Return the [x, y] coordinate for the center point of the cell that contains the specified text.  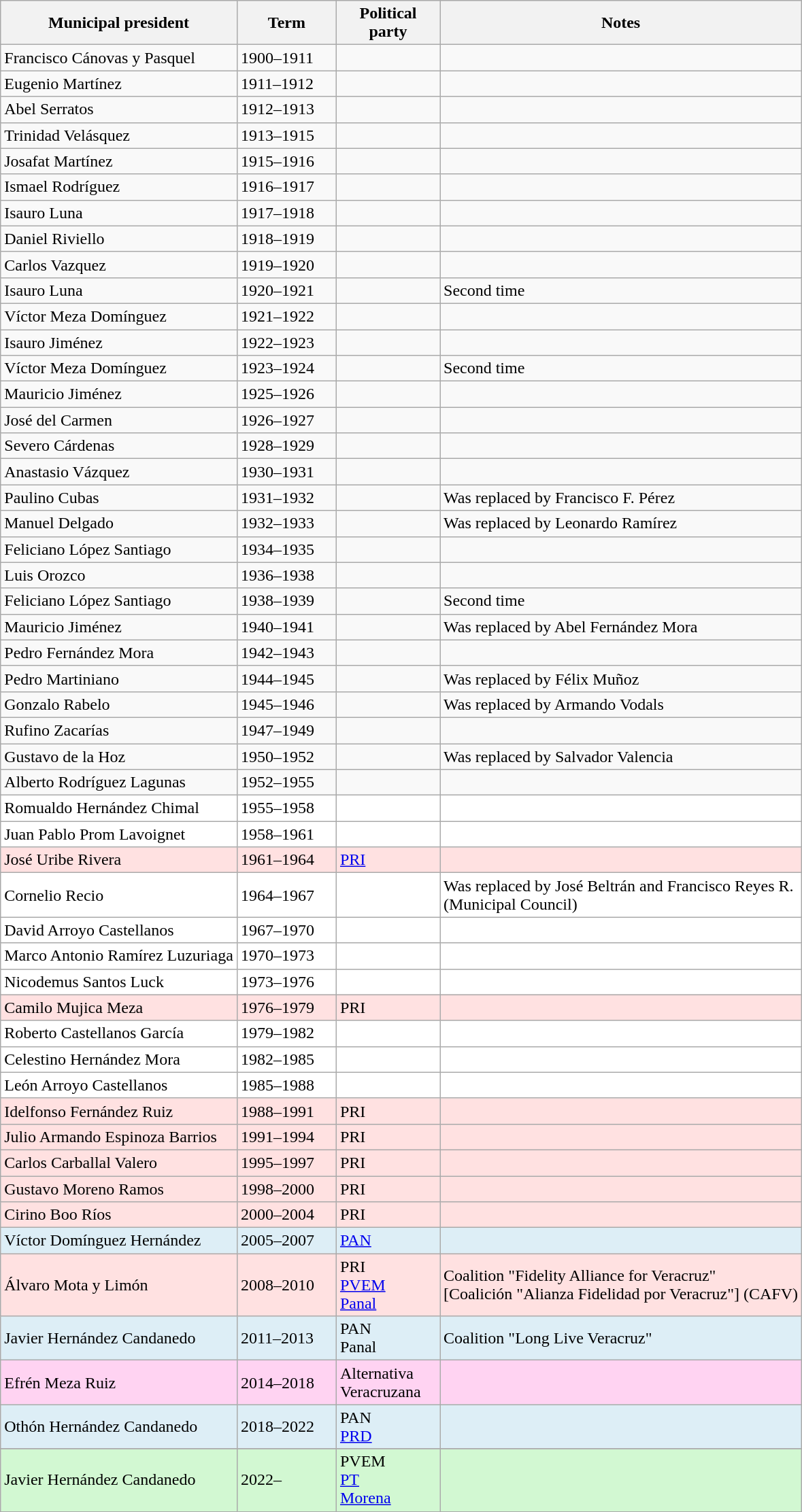
1916–1917 [286, 187]
1985–1988 [286, 1085]
Ismael Rodríguez [119, 187]
1911–1912 [286, 84]
1988–1991 [286, 1111]
1998–2000 [286, 1189]
2022– [286, 1480]
2005–2007 [286, 1241]
Daniel Riviello [119, 239]
1925–1926 [286, 394]
1932–1933 [286, 523]
Eugenio Martínez [119, 84]
Alternativa Veracruzana [388, 1383]
Carlos Vazquez [119, 264]
1944–1945 [286, 678]
Manuel Delgado [119, 523]
1958–1961 [286, 834]
Was replaced by José Beltrán and Francisco Reyes R. (Municipal Council) [620, 895]
Cornelio Recio [119, 895]
Marco Antonio Ramírez Luzuriaga [119, 956]
2018–2022 [286, 1426]
2011–2013 [286, 1338]
Abel Serratos [119, 109]
Gonzalo Rabelo [119, 704]
Was replaced by Abel Fernández Mora [620, 627]
1931–1932 [286, 498]
Alberto Rodríguez Lagunas [119, 783]
Pedro Martiniano [119, 678]
1900–1911 [286, 58]
1915–1916 [286, 161]
PAN PRD [388, 1426]
1973–1976 [286, 982]
Coalition "Long Live Veracruz" [620, 1338]
1979–1982 [286, 1033]
Camilo Mujica Meza [119, 1008]
1928–1929 [286, 446]
1934–1935 [286, 549]
1917–1918 [286, 213]
Víctor Domínguez Hernández [119, 1241]
1922–1923 [286, 342]
1926–1927 [286, 420]
Josafat Martínez [119, 161]
Rufino Zacarías [119, 730]
1920–1921 [286, 290]
Cirino Boo Ríos [119, 1215]
Term [286, 23]
1923–1924 [286, 368]
Julio Armando Espinoza Barrios [119, 1137]
Was replaced by Salvador Valencia [620, 757]
Trinidad Velásquez [119, 135]
Romualdo Hernández Chimal [119, 808]
Municipal president [119, 23]
Othón Hernández Candanedo [119, 1426]
1947–1949 [286, 730]
1942–1943 [286, 653]
Isauro Jiménez [119, 342]
Roberto Castellanos García [119, 1033]
1964–1967 [286, 895]
PAN [388, 1241]
José Uribe Rivera [119, 860]
Was replaced by Félix Muñoz [620, 678]
Severo Cárdenas [119, 446]
1945–1946 [286, 704]
1970–1973 [286, 956]
Nicodemus Santos Luck [119, 982]
Notes [620, 23]
1955–1958 [286, 808]
Was replaced by Leonardo Ramírez [620, 523]
1936–1938 [286, 575]
1976–1979 [286, 1008]
2008–2010 [286, 1285]
1918–1919 [286, 239]
1982–1985 [286, 1059]
Paulino Cubas [119, 498]
José del Carmen [119, 420]
1967–1970 [286, 930]
Was replaced by Francisco F. Pérez [620, 498]
2014–2018 [286, 1383]
Gustavo Moreno Ramos [119, 1189]
1919–1920 [286, 264]
1940–1941 [286, 627]
Gustavo de la Hoz [119, 757]
1991–1994 [286, 1137]
PRI PVEM Panal [388, 1285]
Efrén Meza Ruiz [119, 1383]
Álvaro Mota y Limón [119, 1285]
Luis Orozco [119, 575]
Juan Pablo Prom Lavoignet [119, 834]
PAN Panal [388, 1338]
Carlos Carballal Valero [119, 1163]
1912–1913 [286, 109]
PVEM PT Morena [388, 1480]
Pedro Fernández Mora [119, 653]
León Arroyo Castellanos [119, 1085]
Political party [388, 23]
Celestino Hernández Mora [119, 1059]
Anastasio Vázquez [119, 472]
1995–1997 [286, 1163]
1961–1964 [286, 860]
1913–1915 [286, 135]
David Arroyo Castellanos [119, 930]
Idelfonso Fernández Ruiz [119, 1111]
Coalition "Fidelity Alliance for Veracruz" [Coalición "Alianza Fidelidad por Veracruz"] (CAFV) [620, 1285]
1921–1922 [286, 316]
1938–1939 [286, 601]
Was replaced by Armando Vodals [620, 704]
Francisco Cánovas y Pasquel [119, 58]
1950–1952 [286, 757]
1952–1955 [286, 783]
1930–1931 [286, 472]
2000–2004 [286, 1215]
